Output the [X, Y] coordinate of the center of the cell containing the given text.  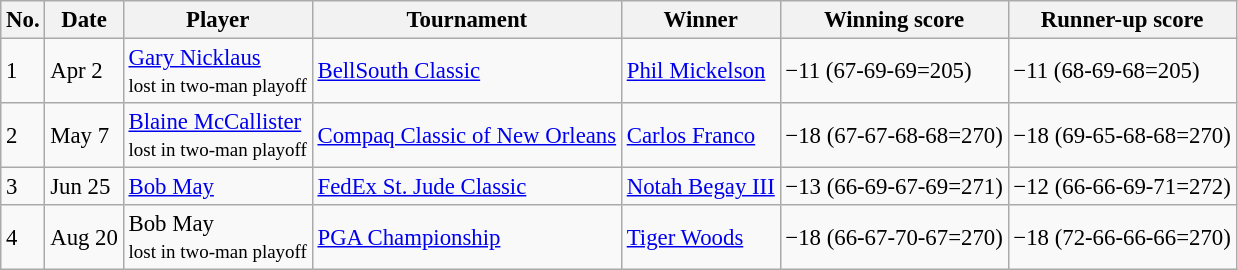
−18 (67-67-68-68=270) [894, 136]
Carlos Franco [700, 136]
−11 (68-69-68=205) [1122, 72]
Blaine McCallisterlost in two-man playoff [218, 136]
4 [23, 238]
Tiger Woods [700, 238]
Bob Maylost in two-man playoff [218, 238]
−18 (72-66-66-66=270) [1122, 238]
Phil Mickelson [700, 72]
−11 (67-69-69=205) [894, 72]
3 [23, 187]
PGA Championship [466, 238]
Aug 20 [84, 238]
Winner [700, 20]
FedEx St. Jude Classic [466, 187]
−13 (66-69-67-69=271) [894, 187]
Apr 2 [84, 72]
1 [23, 72]
Bob May [218, 187]
Date [84, 20]
Notah Begay III [700, 187]
BellSouth Classic [466, 72]
Winning score [894, 20]
2 [23, 136]
May 7 [84, 136]
−12 (66-66-69-71=272) [1122, 187]
Compaq Classic of New Orleans [466, 136]
No. [23, 20]
−18 (69-65-68-68=270) [1122, 136]
Tournament [466, 20]
Jun 25 [84, 187]
Gary Nicklauslost in two-man playoff [218, 72]
Player [218, 20]
−18 (66-67-70-67=270) [894, 238]
Runner-up score [1122, 20]
